Return (x, y) of the center of cell containing provided text 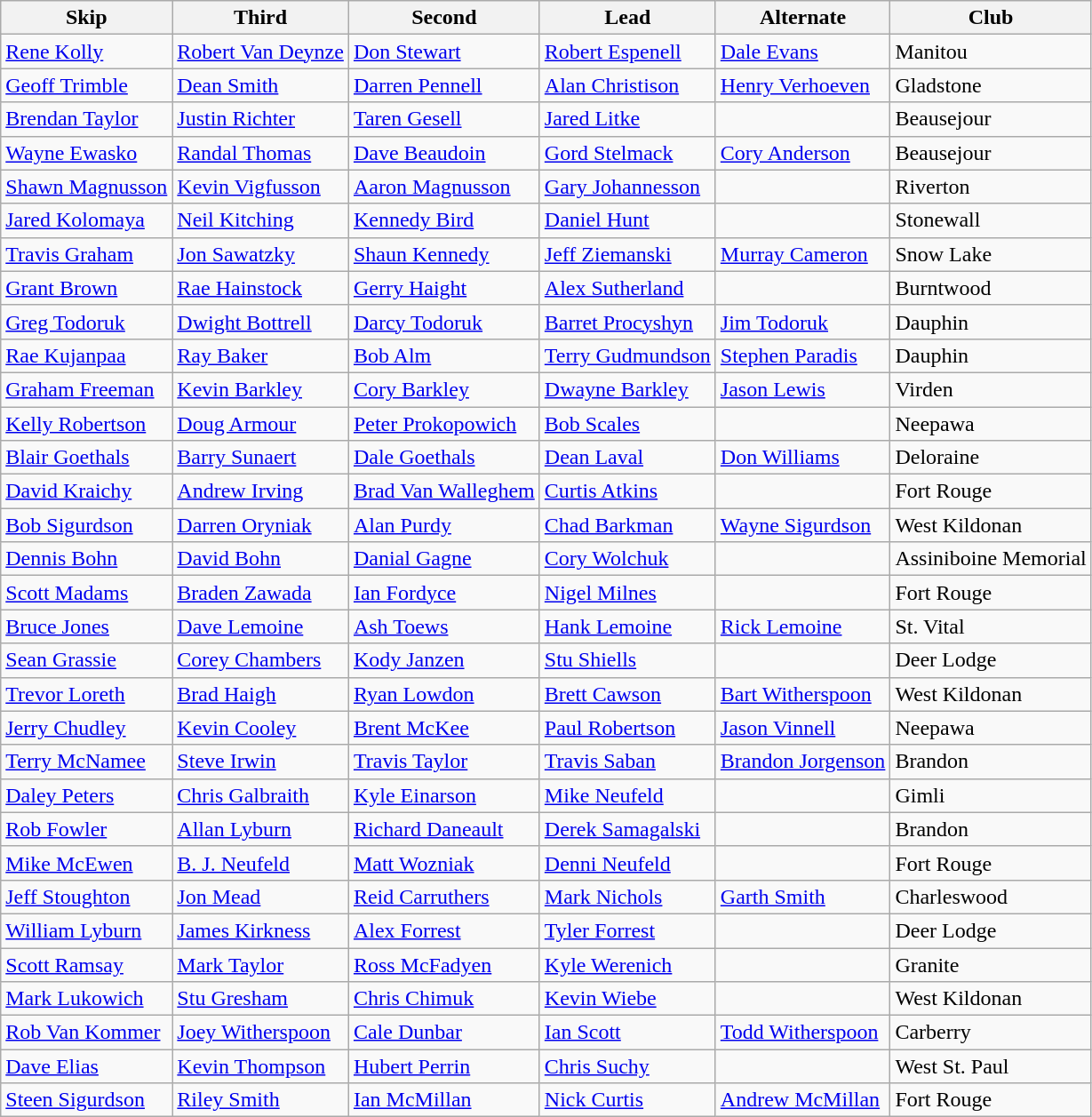
Justin Richter (261, 119)
Nigel Milnes (627, 593)
St. Vital (991, 626)
Bob Sigurdson (87, 525)
Chris Chimuk (444, 999)
Darcy Todoruk (444, 322)
Jared Kolomaya (87, 220)
Steen Sigurdson (87, 1100)
Daniel Hunt (627, 220)
Kevin Vigfusson (261, 187)
Ian Fordyce (444, 593)
Don Williams (803, 458)
Jon Mead (261, 897)
Hank Lemoine (627, 626)
Darren Pennell (444, 85)
Bart Witherspoon (803, 694)
Ryan Lowdon (444, 694)
Dave Elias (87, 1066)
Joey Witherspoon (261, 1033)
Bob Alm (444, 355)
Matt Wozniak (444, 863)
Stonewall (991, 220)
James Kirkness (261, 930)
Wayne Ewasko (87, 153)
Trevor Loreth (87, 694)
Rae Hainstock (261, 288)
Chris Suchy (627, 1066)
Ross McFadyen (444, 964)
Jared Litke (627, 119)
Third (261, 18)
Alex Sutherland (627, 288)
Nick Curtis (627, 1100)
Cale Dunbar (444, 1033)
Kevin Wiebe (627, 999)
Snow Lake (991, 254)
Mark Nichols (627, 897)
Derek Samagalski (627, 829)
Curtis Atkins (627, 491)
Dale Goethals (444, 458)
Robert Van Deynze (261, 52)
Rene Kolly (87, 52)
Brandon Jorgenson (803, 762)
Travis Saban (627, 762)
Granite (991, 964)
Tyler Forrest (627, 930)
Lead (627, 18)
Jerry Chudley (87, 728)
Alan Christison (627, 85)
Burntwood (991, 288)
Ray Baker (261, 355)
Robert Espenell (627, 52)
Reid Carruthers (444, 897)
Brad Haigh (261, 694)
Assiniboine Memorial (991, 559)
Dean Smith (261, 85)
Alternate (803, 18)
Alex Forrest (444, 930)
Steve Irwin (261, 762)
Doug Armour (261, 424)
Kyle Einarson (444, 795)
Dennis Bohn (87, 559)
Virden (991, 389)
Dave Beaudoin (444, 153)
Cory Wolchuk (627, 559)
Brett Cawson (627, 694)
Greg Todoruk (87, 322)
Sean Grassie (87, 660)
Gladstone (991, 85)
Blair Goethals (87, 458)
Carberry (991, 1033)
Gerry Haight (444, 288)
Bob Scales (627, 424)
Gimli (991, 795)
Gary Johannesson (627, 187)
Club (991, 18)
Todd Witherspoon (803, 1033)
Chris Galbraith (261, 795)
Rae Kujanpaa (87, 355)
Shaun Kennedy (444, 254)
Denni Neufeld (627, 863)
David Kraichy (87, 491)
Riley Smith (261, 1100)
Mike Neufeld (627, 795)
Jason Vinnell (803, 728)
Jim Todoruk (803, 322)
Danial Gagne (444, 559)
Randal Thomas (261, 153)
Cory Anderson (803, 153)
Dale Evans (803, 52)
Shawn Magnusson (87, 187)
Andrew McMillan (803, 1100)
Skip (87, 18)
Manitou (991, 52)
Travis Graham (87, 254)
Corey Chambers (261, 660)
Rob Fowler (87, 829)
Kyle Werenich (627, 964)
William Lyburn (87, 930)
Terry Gudmundson (627, 355)
Braden Zawada (261, 593)
Paul Robertson (627, 728)
Graham Freeman (87, 389)
Stu Shiells (627, 660)
Ash Toews (444, 626)
Deloraine (991, 458)
Neil Kitching (261, 220)
Mike McEwen (87, 863)
Kevin Thompson (261, 1066)
Don Stewart (444, 52)
Dave Lemoine (261, 626)
David Bohn (261, 559)
Bruce Jones (87, 626)
Ian Scott (627, 1033)
Second (444, 18)
Darren Oryniak (261, 525)
Dwight Bottrell (261, 322)
Hubert Perrin (444, 1066)
Peter Prokopowich (444, 424)
Andrew Irving (261, 491)
Allan Lyburn (261, 829)
Brad Van Walleghem (444, 491)
Jason Lewis (803, 389)
Kelly Robertson (87, 424)
Aaron Magnusson (444, 187)
Rick Lemoine (803, 626)
Wayne Sigurdson (803, 525)
West St. Paul (991, 1066)
Dean Laval (627, 458)
Taren Gesell (444, 119)
Scott Madams (87, 593)
Stu Gresham (261, 999)
Dwayne Barkley (627, 389)
B. J. Neufeld (261, 863)
Barry Sunaert (261, 458)
Jeff Stoughton (87, 897)
Mark Lukowich (87, 999)
Murray Cameron (803, 254)
Brent McKee (444, 728)
Jeff Ziemanski (627, 254)
Kevin Cooley (261, 728)
Travis Taylor (444, 762)
Daley Peters (87, 795)
Richard Daneault (444, 829)
Riverton (991, 187)
Garth Smith (803, 897)
Scott Ramsay (87, 964)
Jon Sawatzky (261, 254)
Gord Stelmack (627, 153)
Ian McMillan (444, 1100)
Chad Barkman (627, 525)
Brendan Taylor (87, 119)
Kody Janzen (444, 660)
Cory Barkley (444, 389)
Kennedy Bird (444, 220)
Stephen Paradis (803, 355)
Mark Taylor (261, 964)
Rob Van Kommer (87, 1033)
Charleswood (991, 897)
Geoff Trimble (87, 85)
Terry McNamee (87, 762)
Grant Brown (87, 288)
Kevin Barkley (261, 389)
Alan Purdy (444, 525)
Barret Procyshyn (627, 322)
Henry Verhoeven (803, 85)
